Pinpoint the cell where the given text exists, returning its [x, y] midpoint coordinate. 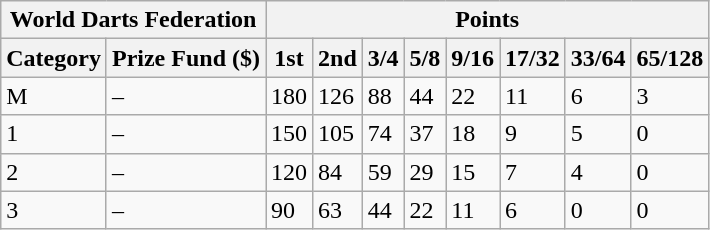
29 [425, 172]
3/4 [383, 58]
5/8 [425, 58]
90 [290, 210]
126 [338, 96]
17/32 [533, 58]
Prize Fund ($) [186, 58]
2nd [338, 58]
4 [598, 172]
1st [290, 58]
84 [338, 172]
65/128 [670, 58]
88 [383, 96]
150 [290, 134]
74 [383, 134]
180 [290, 96]
World Darts Federation [134, 20]
Points [488, 20]
9 [533, 134]
63 [338, 210]
120 [290, 172]
18 [473, 134]
5 [598, 134]
Category [54, 58]
2 [54, 172]
37 [425, 134]
33/64 [598, 58]
9/16 [473, 58]
105 [338, 134]
59 [383, 172]
7 [533, 172]
1 [54, 134]
M [54, 96]
15 [473, 172]
